Output the (X, Y) coordinate of the center of the cell containing the given text.  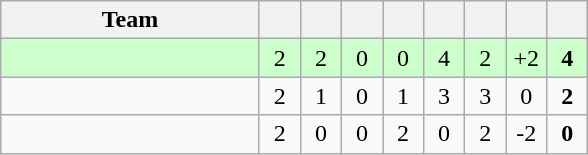
-2 (526, 134)
Team (130, 20)
+2 (526, 58)
